Pinpoint the cell where the given text exists, returning its (X, Y) midpoint coordinate. 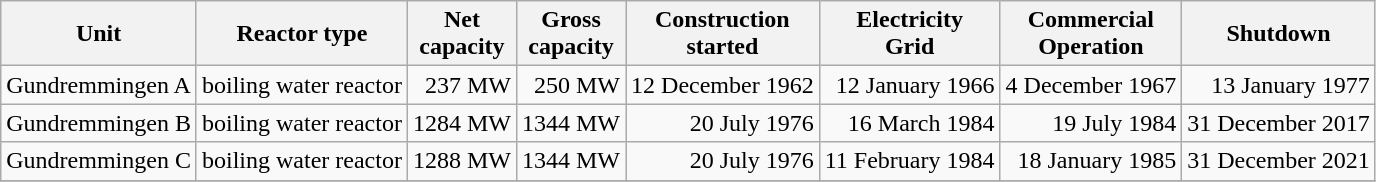
Gundremmingen A (99, 85)
31 December 2021 (1279, 161)
13 January 1977 (1279, 85)
12 January 1966 (910, 85)
19 July 1984 (1091, 123)
Netcapacity (462, 34)
Unit (99, 34)
Constructionstarted (723, 34)
Shutdown (1279, 34)
CommercialOperation (1091, 34)
31 December 2017 (1279, 123)
ElectricityGrid (910, 34)
250 MW (570, 85)
16 March 1984 (910, 123)
1288 MW (462, 161)
11 February 1984 (910, 161)
237 MW (462, 85)
Grosscapacity (570, 34)
18 January 1985 (1091, 161)
1284 MW (462, 123)
Gundremmingen C (99, 161)
4 December 1967 (1091, 85)
Gundremmingen B (99, 123)
Reactor type (302, 34)
12 December 1962 (723, 85)
